For the text-containing cell, return its midpoint in [X, Y] coordinate format. 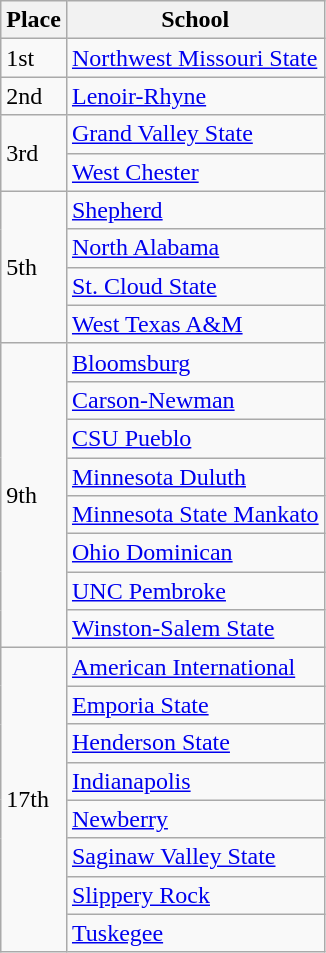
American International [195, 667]
Northwest Missouri State [195, 58]
Tuskegee [195, 933]
Winston-Salem State [195, 629]
UNC Pembroke [195, 591]
Carson-Newman [195, 400]
Minnesota State Mankato [195, 515]
Lenoir-Rhyne [195, 96]
Newberry [195, 819]
Indianapolis [195, 781]
Place [34, 20]
West Texas A&M [195, 324]
3rd [34, 153]
Grand Valley State [195, 134]
West Chester [195, 172]
Emporia State [195, 705]
Minnesota Duluth [195, 477]
17th [34, 800]
Ohio Dominican [195, 553]
St. Cloud State [195, 286]
CSU Pueblo [195, 438]
Saginaw Valley State [195, 857]
2nd [34, 96]
Bloomsburg [195, 362]
Henderson State [195, 743]
School [195, 20]
1st [34, 58]
Slippery Rock [195, 895]
5th [34, 267]
Shepherd [195, 210]
9th [34, 495]
North Alabama [195, 248]
